From the cell containing the given text, extract its center point as (x, y) coordinate. 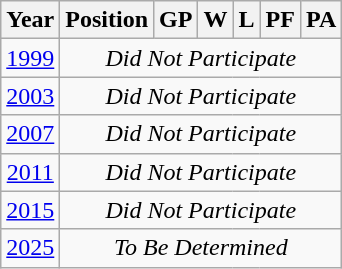
L (246, 20)
2015 (30, 210)
2025 (30, 248)
1999 (30, 58)
PF (280, 20)
2007 (30, 134)
To Be Determined (201, 248)
Year (30, 20)
2003 (30, 96)
Position (107, 20)
PA (320, 20)
W (216, 20)
GP (176, 20)
2011 (30, 172)
